Return the [X, Y] coordinate for the center point of the cell that contains the specified text.  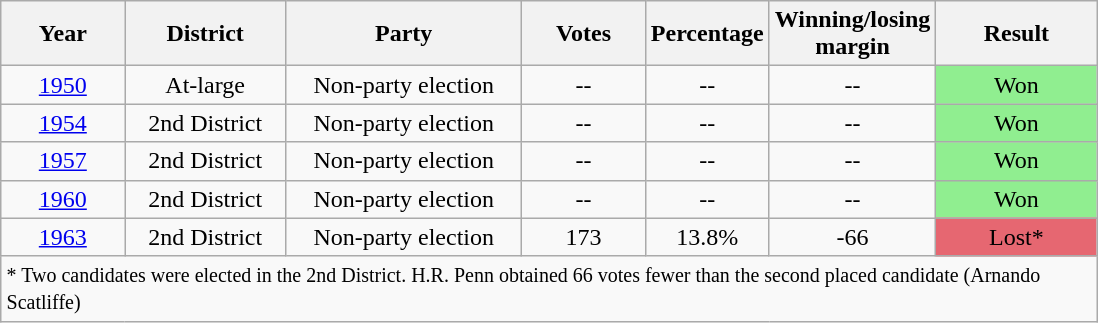
1957 [63, 161]
1954 [63, 123]
District [206, 34]
Winning/losing margin [852, 34]
Party [404, 34]
-66 [852, 237]
At-large [206, 85]
Percentage [707, 34]
Result [1016, 34]
1960 [63, 199]
13.8% [707, 237]
1963 [63, 237]
1950 [63, 85]
* Two candidates were elected in the 2nd District. H.R. Penn obtained 66 votes fewer than the second placed candidate (Arnando Scatliffe) [549, 288]
173 [584, 237]
Year [63, 34]
Votes [584, 34]
Lost* [1016, 237]
